Search for the cell housing the specified text and yield its (X, Y) center coordinate. 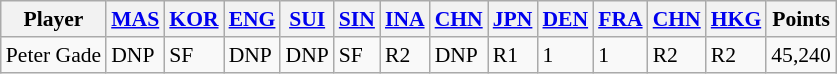
KOR (194, 19)
MAS (135, 19)
JPN (513, 19)
Peter Gade (54, 55)
Points (800, 19)
DEN (565, 19)
INA (405, 19)
R1 (513, 55)
SIN (357, 19)
HKG (736, 19)
SUI (306, 19)
FRA (620, 19)
ENG (252, 19)
45,240 (800, 55)
Player (54, 19)
